From the cell containing the given text, extract its center point as (x, y) coordinate. 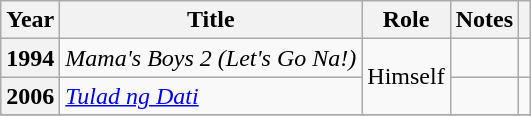
1994 (30, 58)
Mama's Boys 2 (Let's Go Na!) (211, 58)
Himself (406, 77)
Year (30, 20)
Title (211, 20)
2006 (30, 96)
Tulad ng Dati (211, 96)
Role (406, 20)
Notes (484, 20)
